Detect which cell encompasses the target text, then output its [X, Y] center coordinate. 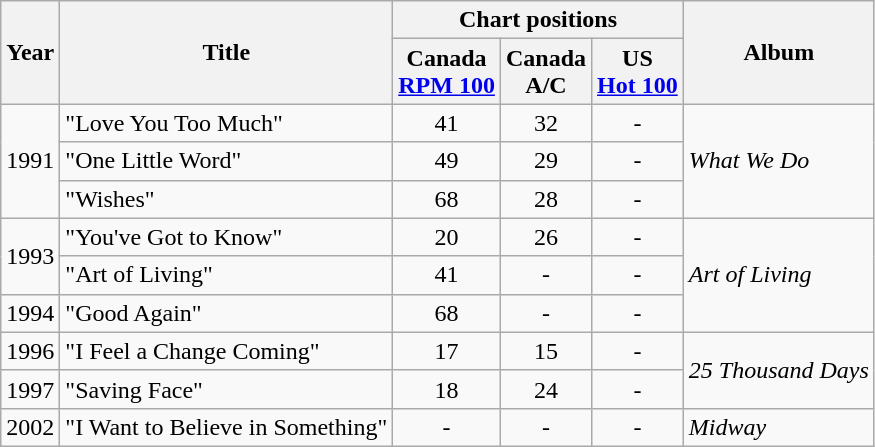
1996 [30, 351]
25 Thousand Days [778, 370]
"Art of Living" [226, 275]
"You've Got to Know" [226, 237]
15 [546, 351]
20 [447, 237]
2002 [30, 427]
"Saving Face" [226, 389]
"I Want to Believe in Something" [226, 427]
1991 [30, 161]
"One Little Word" [226, 161]
26 [546, 237]
17 [447, 351]
Year [30, 52]
18 [447, 389]
"I Feel a Change Coming" [226, 351]
28 [546, 199]
Chart positions [538, 20]
Title [226, 52]
What We Do [778, 161]
US Hot 100 [638, 72]
"Wishes" [226, 199]
Canada A/C [546, 72]
Midway [778, 427]
1997 [30, 389]
1993 [30, 256]
1994 [30, 313]
49 [447, 161]
Canada RPM 100 [447, 72]
"Love You Too Much" [226, 123]
32 [546, 123]
Album [778, 52]
24 [546, 389]
29 [546, 161]
Art of Living [778, 275]
"Good Again" [226, 313]
